Find where the given text appears and provide that cell's center as [x, y] coordinate. 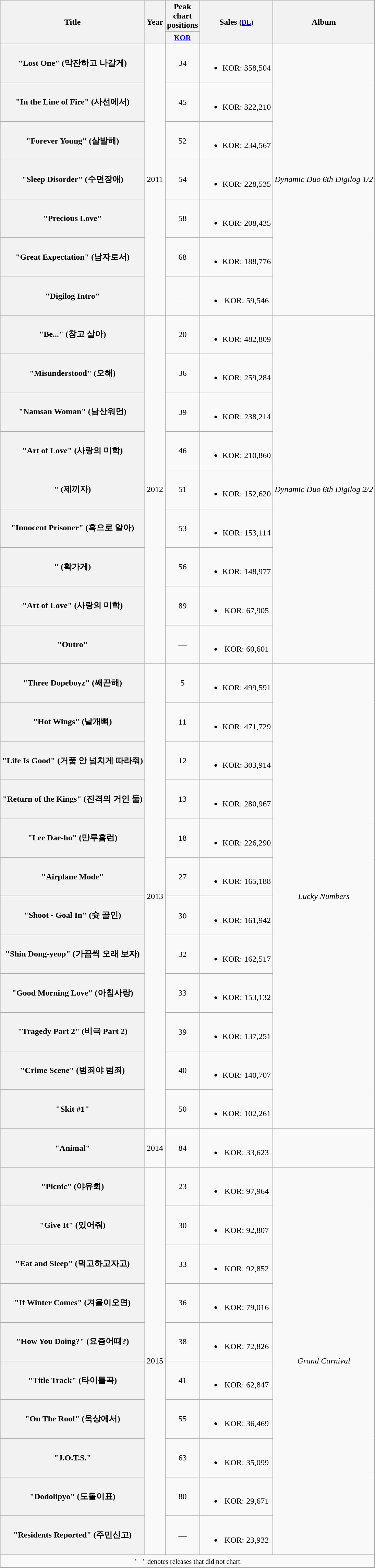
"Shin Dong-yeop" (가끔씩 오래 보자) [73, 954]
"Return of the Kings" (진격의 거인 둘) [73, 800]
KOR: 162,517 [236, 954]
KOR: 188,776 [236, 257]
2012 [155, 490]
KOR: 210,860 [236, 451]
Sales (DL) [236, 22]
"Animal" [73, 1148]
KOR: 92,852 [236, 1264]
58 [183, 219]
Grand Carnival [324, 1361]
54 [183, 180]
"Tragedy Part 2" (비극 Part 2) [73, 1032]
KOR: 140,707 [236, 1070]
KOR: 499,591 [236, 683]
"How You Doing?" (요즘어때?) [73, 1342]
"Lee Dae-ho" (만루홈런) [73, 838]
"Crime Scene" (범죄야 범죄) [73, 1070]
89 [183, 606]
"Skit #1" [73, 1109]
80 [183, 1496]
KOR: 33,623 [236, 1148]
KOR: 234,567 [236, 141]
5 [183, 683]
23 [183, 1187]
Album [324, 22]
KOR: 35,099 [236, 1458]
12 [183, 761]
"If Winter Comes" (겨울이오면) [73, 1302]
KOR: 280,967 [236, 800]
"Great Expectation" (남자로서) [73, 257]
"Dodolipyo" (도돌이표) [73, 1496]
"Give It" (있어줘) [73, 1225]
"In the Line of Fire" (사선에서) [73, 102]
"Airplane Mode" [73, 877]
Lucky Numbers [324, 896]
KOR: 36,469 [236, 1419]
KOR: 153,114 [236, 528]
"Digilog Intro" [73, 296]
KOR: 165,188 [236, 877]
50 [183, 1109]
"Hot Wings" (날개뼈) [73, 721]
"Namsan Woman" (남산워먼) [73, 412]
KOR: 79,016 [236, 1302]
"J.O.T.S." [73, 1458]
KOR: 152,620 [236, 489]
KOR: 228,535 [236, 180]
"Be..." (참고 살아) [73, 334]
"Shoot - Goal In" (슛 골인) [73, 915]
2011 [155, 180]
"Innocent Prisoner" (혹으로 알아) [73, 528]
KOR: 59,546 [236, 296]
KOR: 322,210 [236, 102]
KOR: 62,847 [236, 1381]
63 [183, 1458]
34 [183, 63]
84 [183, 1148]
68 [183, 257]
"—" denotes releases that did not chart. [188, 1561]
41 [183, 1381]
27 [183, 877]
32 [183, 954]
20 [183, 334]
56 [183, 567]
"Misunderstood" (오해) [73, 373]
KOR: 137,251 [236, 1032]
Dynamic Duo 6th Digilog 2/2 [324, 490]
KOR: 471,729 [236, 721]
"Picnic" (야유회) [73, 1187]
55 [183, 1419]
Peak chart positions [183, 16]
KOR: 482,809 [236, 334]
KOR: 67,905 [236, 606]
46 [183, 451]
KOR [183, 38]
"Title Track" (타이틀곡) [73, 1381]
"Three Dopeboyz" (쌔끈해) [73, 683]
11 [183, 721]
53 [183, 528]
KOR: 153,132 [236, 993]
KOR: 97,964 [236, 1187]
KOR: 148,977 [236, 567]
13 [183, 800]
KOR: 92,807 [236, 1225]
"On The Roof" (옥상에서) [73, 1419]
KOR: 102,261 [236, 1109]
2014 [155, 1148]
KOR: 358,504 [236, 63]
KOR: 226,290 [236, 838]
2015 [155, 1361]
KOR: 161,942 [236, 915]
2013 [155, 896]
"Precious Love" [73, 219]
52 [183, 141]
51 [183, 489]
" (제끼자) [73, 489]
"Residents Reported" (주민신고) [73, 1535]
KOR: 208,435 [236, 219]
Title [73, 22]
Dynamic Duo 6th Digilog 1/2 [324, 180]
18 [183, 838]
38 [183, 1342]
"Good Morning Love" (아침사랑) [73, 993]
45 [183, 102]
KOR: 29,671 [236, 1496]
Year [155, 22]
KOR: 303,914 [236, 761]
"Outro" [73, 644]
" (확가게) [73, 567]
"Life Is Good" (거품 안 넘치게 따라줘) [73, 761]
40 [183, 1070]
KOR: 60,601 [236, 644]
KOR: 23,932 [236, 1535]
"Eat and Sleep" (먹고하고자고) [73, 1264]
KOR: 259,284 [236, 373]
KOR: 238,214 [236, 412]
"Sleep Disorder" (수면장애) [73, 180]
"Lost One" (막잔하고 나갈게) [73, 63]
"Forever Young" (살발해) [73, 141]
KOR: 72,826 [236, 1342]
